Locate the cell with the specified text and output its (x, y) center coordinate. 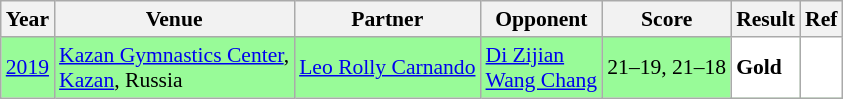
2019 (28, 68)
Year (28, 19)
Leo Rolly Carnando (387, 68)
21–19, 21–18 (666, 68)
Result (766, 19)
Venue (174, 19)
Ref (821, 19)
Kazan Gymnastics Center,Kazan, Russia (174, 68)
Score (666, 19)
Partner (387, 19)
Opponent (542, 19)
Gold (766, 68)
Di Zijian Wang Chang (542, 68)
